Find where the given text appears and provide that cell's center as [X, Y] coordinate. 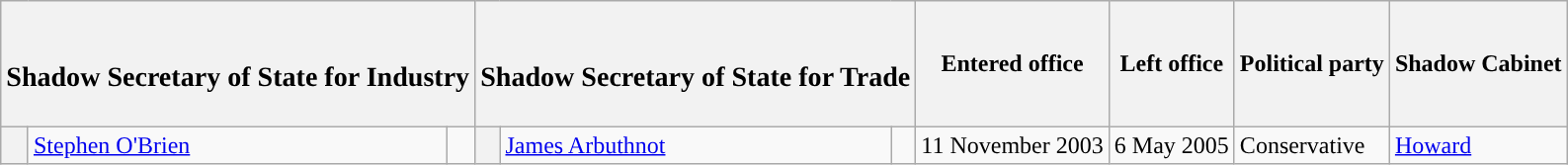
Howard [1478, 145]
Entered office [1012, 63]
6 May 2005 [1172, 145]
Shadow Secretary of State for Industry [238, 63]
Conservative [1312, 145]
Political party [1312, 63]
Left office [1172, 63]
Stephen O'Brien [237, 145]
11 November 2003 [1012, 145]
James Arbuthnot [696, 145]
Shadow Secretary of State for Trade [696, 63]
Shadow Cabinet [1478, 63]
